Detect which cell encompasses the target text, then output its [X, Y] center coordinate. 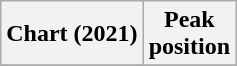
Peakposition [189, 34]
Chart (2021) [72, 34]
